Identify which cell holds the provided text, then report its [x, y] central coordinate. 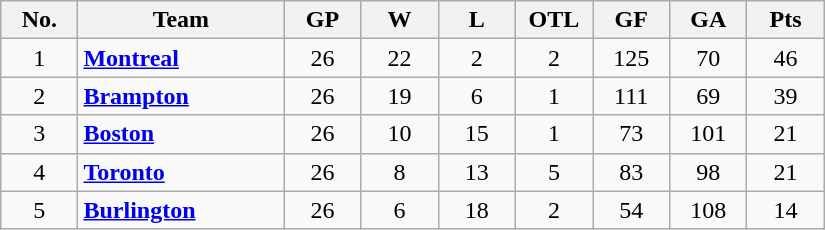
46 [786, 58]
W [400, 20]
54 [632, 210]
39 [786, 96]
19 [400, 96]
10 [400, 134]
18 [476, 210]
Toronto [181, 172]
98 [708, 172]
No. [40, 20]
Team [181, 20]
15 [476, 134]
4 [40, 172]
13 [476, 172]
69 [708, 96]
73 [632, 134]
Burlington [181, 210]
Pts [786, 20]
125 [632, 58]
8 [400, 172]
GP [322, 20]
70 [708, 58]
Boston [181, 134]
GF [632, 20]
Montreal [181, 58]
22 [400, 58]
14 [786, 210]
OTL [554, 20]
3 [40, 134]
101 [708, 134]
83 [632, 172]
Brampton [181, 96]
L [476, 20]
108 [708, 210]
GA [708, 20]
111 [632, 96]
